Provide the (x, y) coordinate of the cell's center where the given text is located.  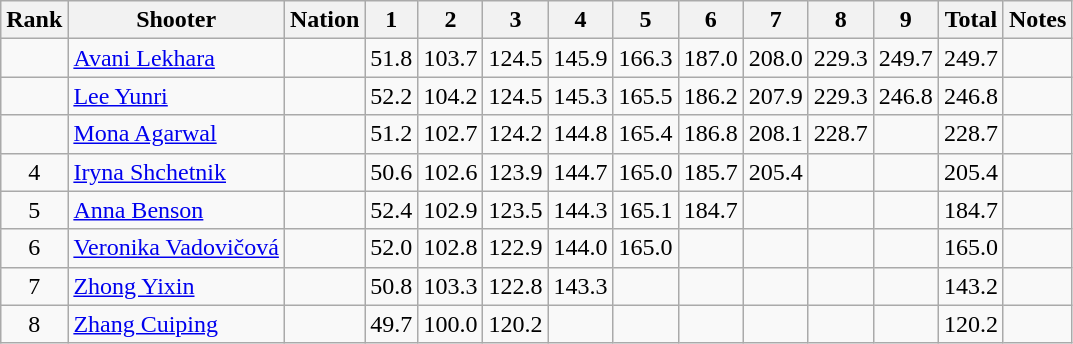
100.0 (450, 324)
2 (450, 20)
207.9 (776, 96)
103.7 (450, 58)
102.6 (450, 172)
Nation (324, 20)
144.3 (580, 210)
3 (516, 20)
51.2 (392, 134)
165.4 (646, 134)
144.0 (580, 248)
166.3 (646, 58)
185.7 (710, 172)
103.3 (450, 286)
102.7 (450, 134)
165.1 (646, 210)
52.2 (392, 96)
208.0 (776, 58)
145.9 (580, 58)
Rank (34, 20)
186.2 (710, 96)
102.9 (450, 210)
Zhang Cuiping (176, 324)
123.5 (516, 210)
145.3 (580, 96)
50.8 (392, 286)
144.8 (580, 134)
51.8 (392, 58)
143.2 (970, 286)
124.2 (516, 134)
Total (970, 20)
Iryna Shchetnik (176, 172)
122.9 (516, 248)
187.0 (710, 58)
123.9 (516, 172)
Lee Yunri (176, 96)
Veronika Vadovičová (176, 248)
208.1 (776, 134)
Shooter (176, 20)
52.4 (392, 210)
Notes (1037, 20)
52.0 (392, 248)
Zhong Yixin (176, 286)
Mona Agarwal (176, 134)
165.5 (646, 96)
143.3 (580, 286)
Anna Benson (176, 210)
9 (906, 20)
50.6 (392, 172)
Avani Lekhara (176, 58)
1 (392, 20)
144.7 (580, 172)
104.2 (450, 96)
122.8 (516, 286)
102.8 (450, 248)
186.8 (710, 134)
49.7 (392, 324)
